Output the (x, y) coordinate of the center of the cell containing the given text.  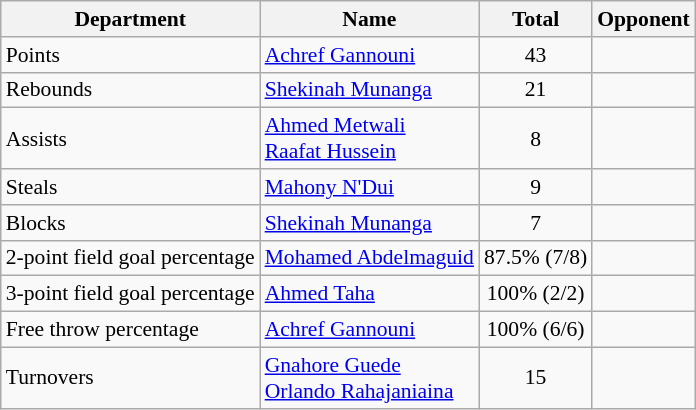
2-point field goal percentage (130, 258)
Rebounds (130, 90)
Assists (130, 138)
Opponent (644, 19)
21 (536, 90)
Free throw percentage (130, 330)
Ahmed Taha (370, 294)
Total (536, 19)
Steals (130, 187)
3-point field goal percentage (130, 294)
Mohamed Abdelmaguid (370, 258)
Department (130, 19)
Blocks (130, 223)
Turnovers (130, 378)
Mahony N'Dui (370, 187)
100% (2/2) (536, 294)
43 (536, 55)
15 (536, 378)
Points (130, 55)
100% (6/6) (536, 330)
87.5% (7/8) (536, 258)
9 (536, 187)
8 (536, 138)
7 (536, 223)
Ahmed Metwali Raafat Hussein (370, 138)
Name (370, 19)
Gnahore Guede Orlando Rahajaniaina (370, 378)
